Output the [x, y] coordinate of the center of the cell containing the given text.  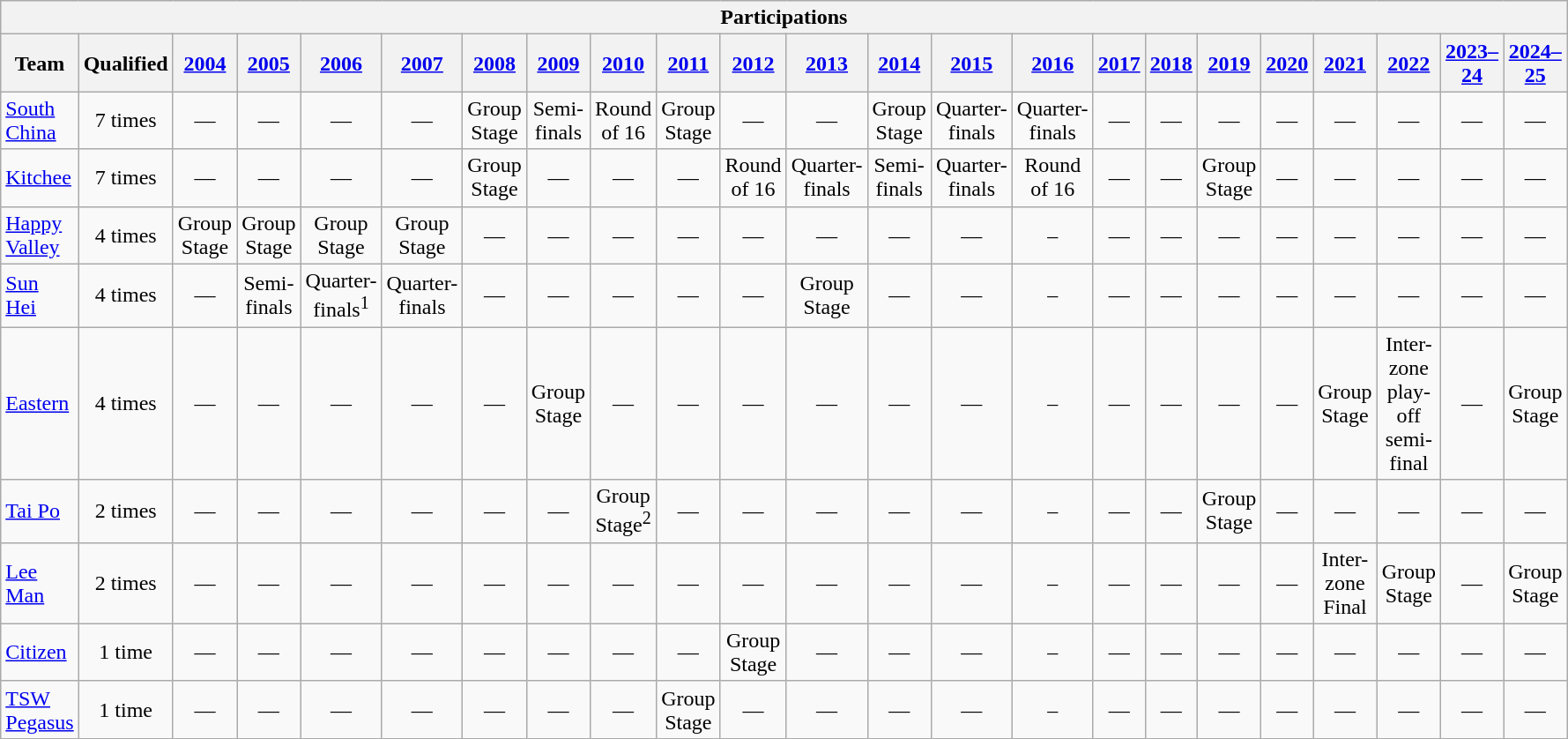
2024–25 [1535, 63]
2010 [624, 63]
2004 [204, 63]
2021 [1345, 63]
Quarter-finals1 [341, 295]
Tai Po [40, 511]
2014 [899, 63]
2005 [269, 63]
Kitchee [40, 178]
2018 [1170, 63]
2019 [1229, 63]
TSW Pegasus [40, 709]
2008 [494, 63]
2012 [753, 63]
Citizen [40, 653]
Sun Hei [40, 295]
Eastern [40, 404]
2016 [1052, 63]
Qualified [125, 63]
2020 [1287, 63]
Inter-zone play-off semi-final [1408, 404]
2007 [422, 63]
2023–24 [1472, 63]
2011 [688, 63]
2009 [558, 63]
Group Stage2 [624, 511]
Inter-zone Final [1345, 583]
2015 [971, 63]
2017 [1119, 63]
Participations [784, 18]
Lee Man [40, 583]
Team [40, 63]
2013 [827, 63]
2006 [341, 63]
Happy Valley [40, 235]
2022 [1408, 63]
South China [40, 120]
